From the cell containing the given text, extract its center point as [x, y] coordinate. 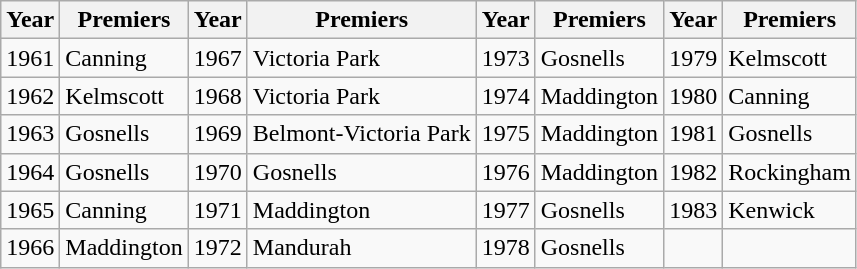
1980 [694, 96]
1964 [30, 172]
1967 [218, 58]
1965 [30, 210]
1963 [30, 134]
1973 [506, 58]
Kenwick [790, 210]
1961 [30, 58]
1982 [694, 172]
1979 [694, 58]
1981 [694, 134]
1966 [30, 248]
1971 [218, 210]
1968 [218, 96]
Rockingham [790, 172]
1976 [506, 172]
1972 [218, 248]
1970 [218, 172]
Mandurah [362, 248]
1962 [30, 96]
1974 [506, 96]
1977 [506, 210]
1983 [694, 210]
1978 [506, 248]
Belmont-Victoria Park [362, 134]
1969 [218, 134]
1975 [506, 134]
